Output the (X, Y) coordinate of the center of the cell containing the given text.  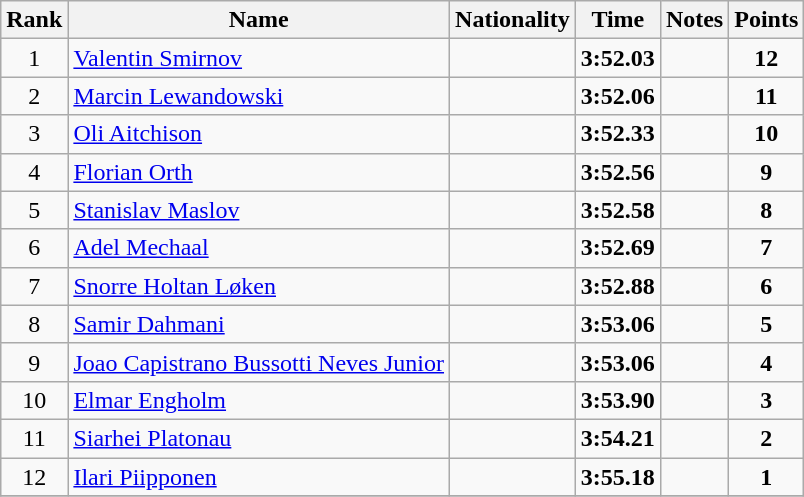
Valentin Smirnov (259, 58)
Siarhei Platonau (259, 438)
Marcin Lewandowski (259, 96)
Ilari Piipponen (259, 477)
3:53.90 (618, 400)
3:54.21 (618, 438)
Rank (34, 20)
3:52.06 (618, 96)
3:52.33 (618, 134)
Nationality (513, 20)
Notes (694, 20)
3:52.69 (618, 248)
Elmar Engholm (259, 400)
Points (766, 20)
Stanislav Maslov (259, 210)
Time (618, 20)
3:52.03 (618, 58)
3:55.18 (618, 477)
3:52.58 (618, 210)
Snorre Holtan Løken (259, 286)
Name (259, 20)
Oli Aitchison (259, 134)
3:52.56 (618, 172)
3:52.88 (618, 286)
Joao Capistrano Bussotti Neves Junior (259, 362)
Samir Dahmani (259, 324)
Adel Mechaal (259, 248)
Florian Orth (259, 172)
